Provide the (X, Y) coordinate of the cell's center where the given text is located.  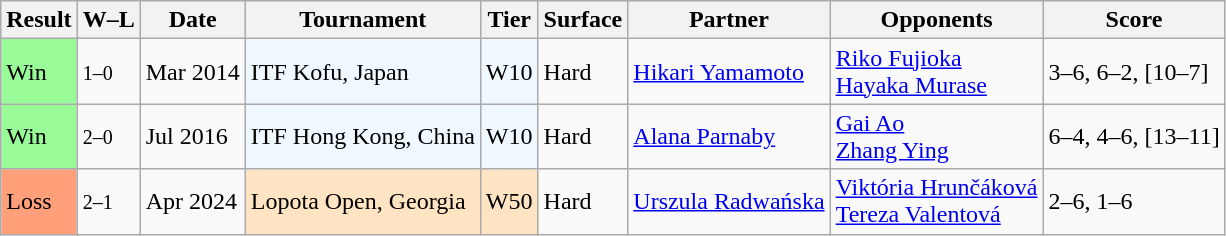
Surface (583, 20)
ITF Kofu, Japan (362, 72)
2–1 (108, 202)
Apr 2024 (192, 202)
Mar 2014 (192, 72)
Partner (729, 20)
Urszula Radwańska (729, 202)
2–6, 1–6 (1134, 202)
Alana Parnaby (729, 136)
Lopota Open, Georgia (362, 202)
W50 (509, 202)
Jul 2016 (192, 136)
Result (39, 20)
Riko Fujioka Hayaka Murase (936, 72)
W–L (108, 20)
Loss (39, 202)
1–0 (108, 72)
Date (192, 20)
2–0 (108, 136)
Tournament (362, 20)
ITF Hong Kong, China (362, 136)
3–6, 6–2, [10–7] (1134, 72)
Viktória Hrunčáková Tereza Valentová (936, 202)
Tier (509, 20)
Gai Ao Zhang Ying (936, 136)
6–4, 4–6, [13–11] (1134, 136)
Hikari Yamamoto (729, 72)
Score (1134, 20)
Opponents (936, 20)
